Scan for the cell matching the given text and deliver its (X, Y) coordinate at center. 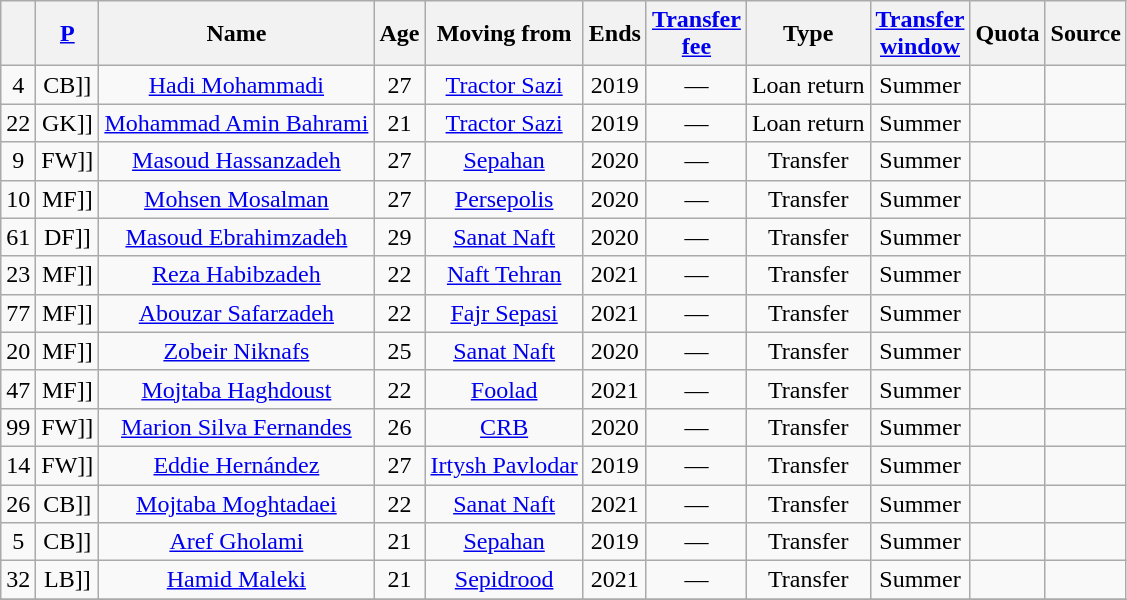
20 (18, 351)
Hamid Maleki (236, 580)
LB]] (68, 580)
GK]] (68, 123)
Foolad (504, 389)
Mojtaba Haghdoust (236, 389)
Zobeir Niknafs (236, 351)
Fajr Sepasi (504, 313)
29 (400, 237)
Irtysh Pavlodar (504, 465)
99 (18, 427)
23 (18, 275)
Aref Gholami (236, 542)
Reza Habibzadeh (236, 275)
Type (808, 34)
Mojtaba Moghtadaei (236, 503)
5 (18, 542)
Hadi Mohammadi (236, 85)
32 (18, 580)
Mohammad Amin Bahrami (236, 123)
P (68, 34)
Sepidrood (504, 580)
Quota (1008, 34)
CRB (504, 427)
Transferfee (696, 34)
Ends (614, 34)
47 (18, 389)
10 (18, 199)
Moving from (504, 34)
Age (400, 34)
Name (236, 34)
Source (1086, 34)
Masoud Hassanzadeh (236, 161)
DF]] (68, 237)
25 (400, 351)
Persepolis (504, 199)
4 (18, 85)
Abouzar Safarzadeh (236, 313)
Transferwindow (920, 34)
Marion Silva Fernandes (236, 427)
Mohsen Mosalman (236, 199)
Eddie Hernández (236, 465)
77 (18, 313)
9 (18, 161)
14 (18, 465)
Masoud Ebrahimzadeh (236, 237)
61 (18, 237)
Naft Tehran (504, 275)
